Output the [X, Y] coordinate of the center of the cell containing the given text.  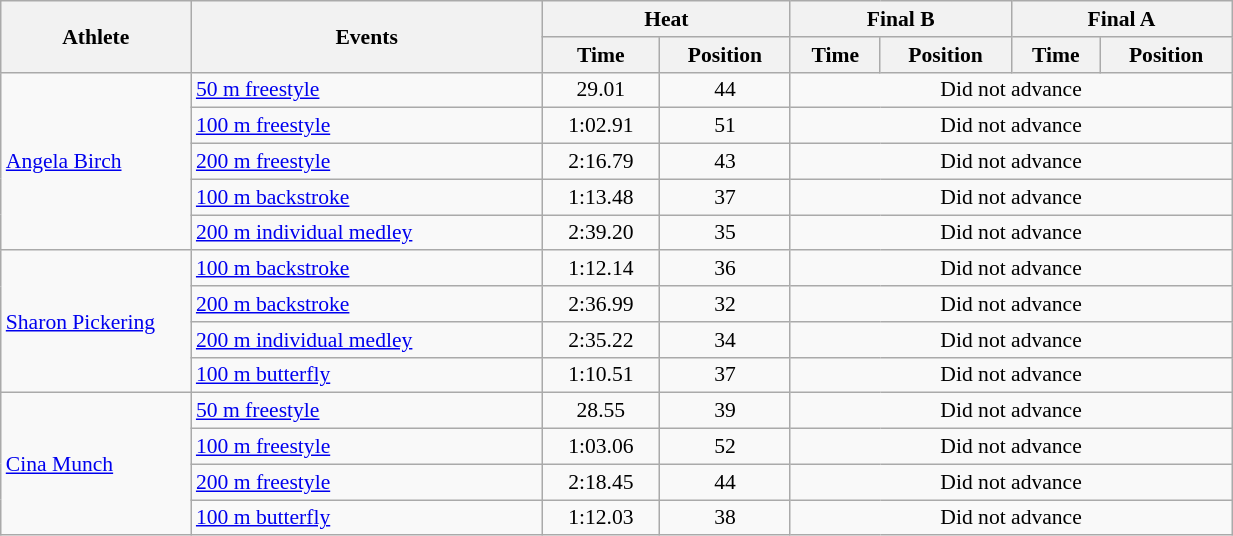
34 [724, 340]
35 [724, 233]
2:36.99 [600, 304]
1:13.48 [600, 197]
Heat [666, 19]
29.01 [600, 90]
Angela Birch [96, 161]
38 [724, 518]
2:39.20 [600, 233]
200 m backstroke [366, 304]
Cina Munch [96, 464]
1:03.06 [600, 447]
2:35.22 [600, 340]
Final B [900, 19]
1:12.14 [600, 269]
32 [724, 304]
52 [724, 447]
51 [724, 126]
Athlete [96, 36]
Final A [1122, 19]
28.55 [600, 411]
39 [724, 411]
1:02.91 [600, 126]
Sharon Pickering [96, 322]
1:12.03 [600, 518]
1:10.51 [600, 375]
2:16.79 [600, 162]
2:18.45 [600, 482]
Events [366, 36]
36 [724, 269]
43 [724, 162]
